For the text-containing cell, return its midpoint in [x, y] coordinate format. 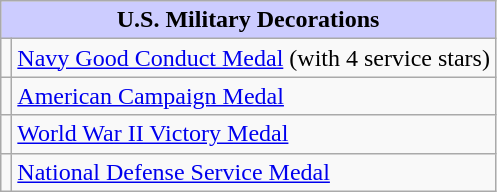
World War II Victory Medal [254, 134]
Navy Good Conduct Medal (with 4 service stars) [254, 58]
U.S. Military Decorations [248, 20]
National Defense Service Medal [254, 172]
American Campaign Medal [254, 96]
